Extract the [X, Y] coordinate from the center of the cell holding the provided text.  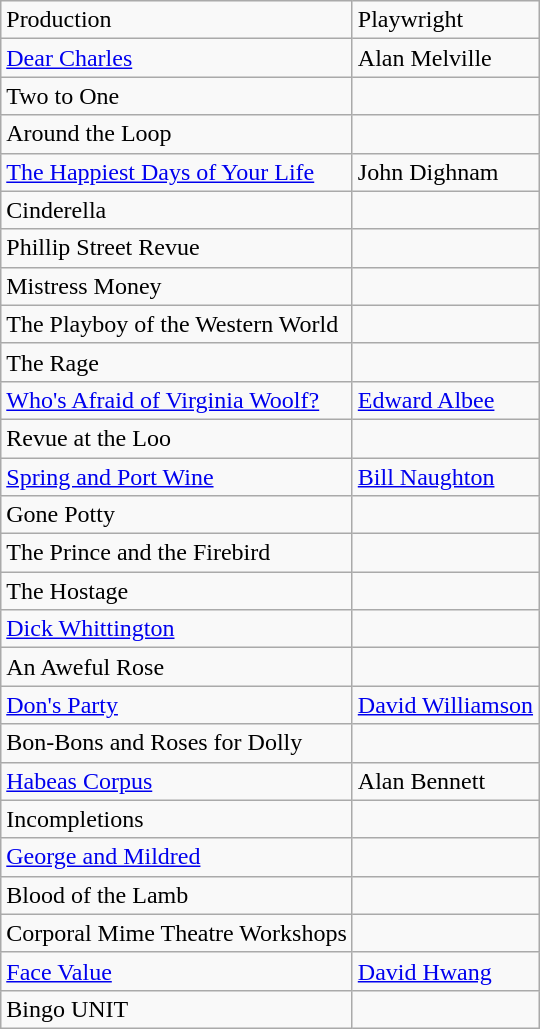
Edward Albee [445, 400]
Who's Afraid of Virginia Woolf? [177, 400]
John Dighnam [445, 172]
Playwright [445, 20]
Mistress Money [177, 286]
David Williamson [445, 705]
Two to One [177, 96]
Incompletions [177, 819]
Blood of the Lamb [177, 895]
George and Mildred [177, 857]
Production [177, 20]
The Happiest Days of Your Life [177, 172]
Bill Naughton [445, 477]
The Prince and the Firebird [177, 553]
Bon-Bons and Roses for Dolly [177, 743]
The Rage [177, 362]
Alan Melville [445, 58]
Bingo UNIT [177, 1009]
Alan Bennett [445, 781]
Don's Party [177, 705]
An Aweful Rose [177, 667]
Gone Potty [177, 515]
Dick Whittington [177, 629]
The Hostage [177, 591]
Spring and Port Wine [177, 477]
Phillip Street Revue [177, 248]
Cinderella [177, 210]
Habeas Corpus [177, 781]
Revue at the Loo [177, 438]
The Playboy of the Western World [177, 324]
David Hwang [445, 971]
Corporal Mime Theatre Workshops [177, 933]
Dear Charles [177, 58]
Around the Loop [177, 134]
Face Value [177, 971]
